Pinpoint the cell where the given text exists, returning its [x, y] midpoint coordinate. 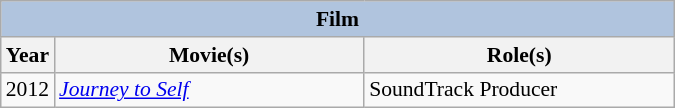
Journey to Self [209, 90]
SoundTrack Producer [519, 90]
Film [338, 19]
2012 [28, 90]
Movie(s) [209, 55]
Year [28, 55]
Role(s) [519, 55]
